Determine the [x, y] coordinate at the center of the cell enclosing the given text.  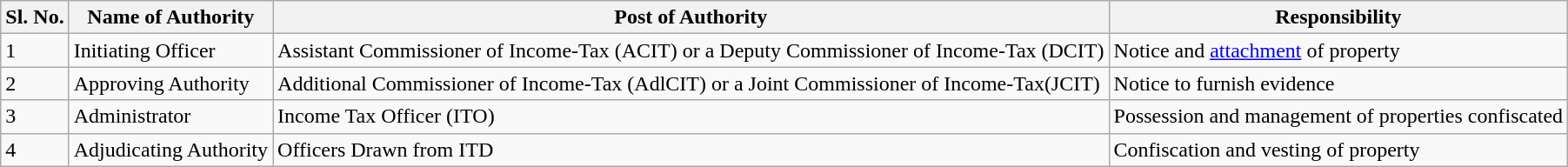
Name of Authority [170, 17]
Responsibility [1338, 17]
4 [35, 150]
1 [35, 50]
Officers Drawn from ITD [691, 150]
Possession and management of properties confiscated [1338, 117]
Administrator [170, 117]
3 [35, 117]
Adjudicating Authority [170, 150]
Assistant Commissioner of Income-Tax (ACIT) or a Deputy Commissioner of Income-Tax (DCIT) [691, 50]
Notice to furnish evidence [1338, 83]
Additional Commissioner of Income-Tax (AdlCIT) or a Joint Commissioner of Income-Tax(JCIT) [691, 83]
Confiscation and vesting of property [1338, 150]
Income Tax Officer (ITO) [691, 117]
Notice and attachment of property [1338, 50]
Initiating Officer [170, 50]
Post of Authority [691, 17]
Sl. No. [35, 17]
Approving Authority [170, 83]
2 [35, 83]
